Provide the [X, Y] coordinate of the cell's center where the given text is located.  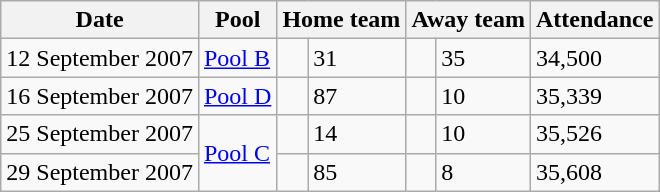
Away team [468, 20]
Pool C [237, 153]
Pool B [237, 58]
35,339 [594, 96]
Pool D [237, 96]
12 September 2007 [100, 58]
31 [357, 58]
87 [357, 96]
35,608 [594, 172]
8 [484, 172]
35,526 [594, 134]
29 September 2007 [100, 172]
Date [100, 20]
Home team [342, 20]
Pool [237, 20]
35 [484, 58]
14 [357, 134]
25 September 2007 [100, 134]
85 [357, 172]
16 September 2007 [100, 96]
Attendance [594, 20]
34,500 [594, 58]
